Identify which cell holds the provided text, then report its [x, y] central coordinate. 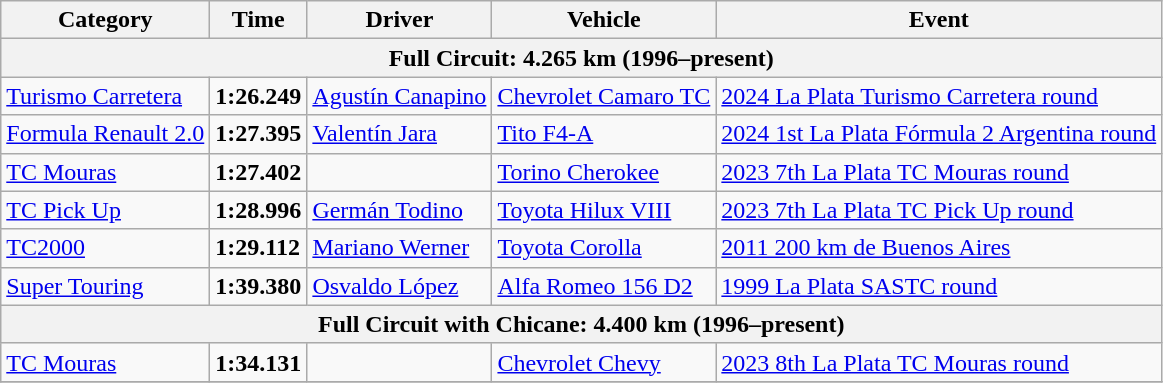
1:27.402 [258, 172]
Germán Todino [400, 210]
Agustín Canapino [400, 96]
Tito F4-A [604, 134]
Turismo Carretera [106, 96]
Chevrolet Chevy [604, 362]
Formula Renault 2.0 [106, 134]
1:29.112 [258, 248]
2024 1st La Plata Fórmula 2 Argentina round [939, 134]
Full Circuit with Chicane: 4.400 km (1996–present) [582, 324]
Time [258, 20]
Super Touring [106, 286]
Driver [400, 20]
Alfa Romeo 156 D2 [604, 286]
2023 7th La Plata TC Mouras round [939, 172]
Toyota Corolla [604, 248]
Osvaldo López [400, 286]
2011 200 km de Buenos Aires [939, 248]
1:27.395 [258, 134]
TC2000 [106, 248]
1999 La Plata SASTC round [939, 286]
Category [106, 20]
Mariano Werner [400, 248]
Toyota Hilux VIII [604, 210]
2023 7th La Plata TC Pick Up round [939, 210]
1:39.380 [258, 286]
Event [939, 20]
1:26.249 [258, 96]
Chevrolet Camaro TC [604, 96]
TC Pick Up [106, 210]
2024 La Plata Turismo Carretera round [939, 96]
2023 8th La Plata TC Mouras round [939, 362]
Torino Cherokee [604, 172]
Full Circuit: 4.265 km (1996–present) [582, 58]
Valentín Jara [400, 134]
1:28.996 [258, 210]
1:34.131 [258, 362]
Vehicle [604, 20]
